Pinpoint the cell where the given text exists, returning its (x, y) midpoint coordinate. 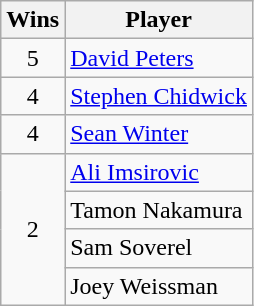
Player (159, 20)
Joey Weissman (159, 286)
Sean Winter (159, 134)
Tamon Nakamura (159, 210)
2 (33, 229)
Ali Imsirovic (159, 172)
David Peters (159, 58)
Stephen Chidwick (159, 96)
Sam Soverel (159, 248)
5 (33, 58)
Wins (33, 20)
